Return the [X, Y] coordinate for the center point of the cell that contains the specified text.  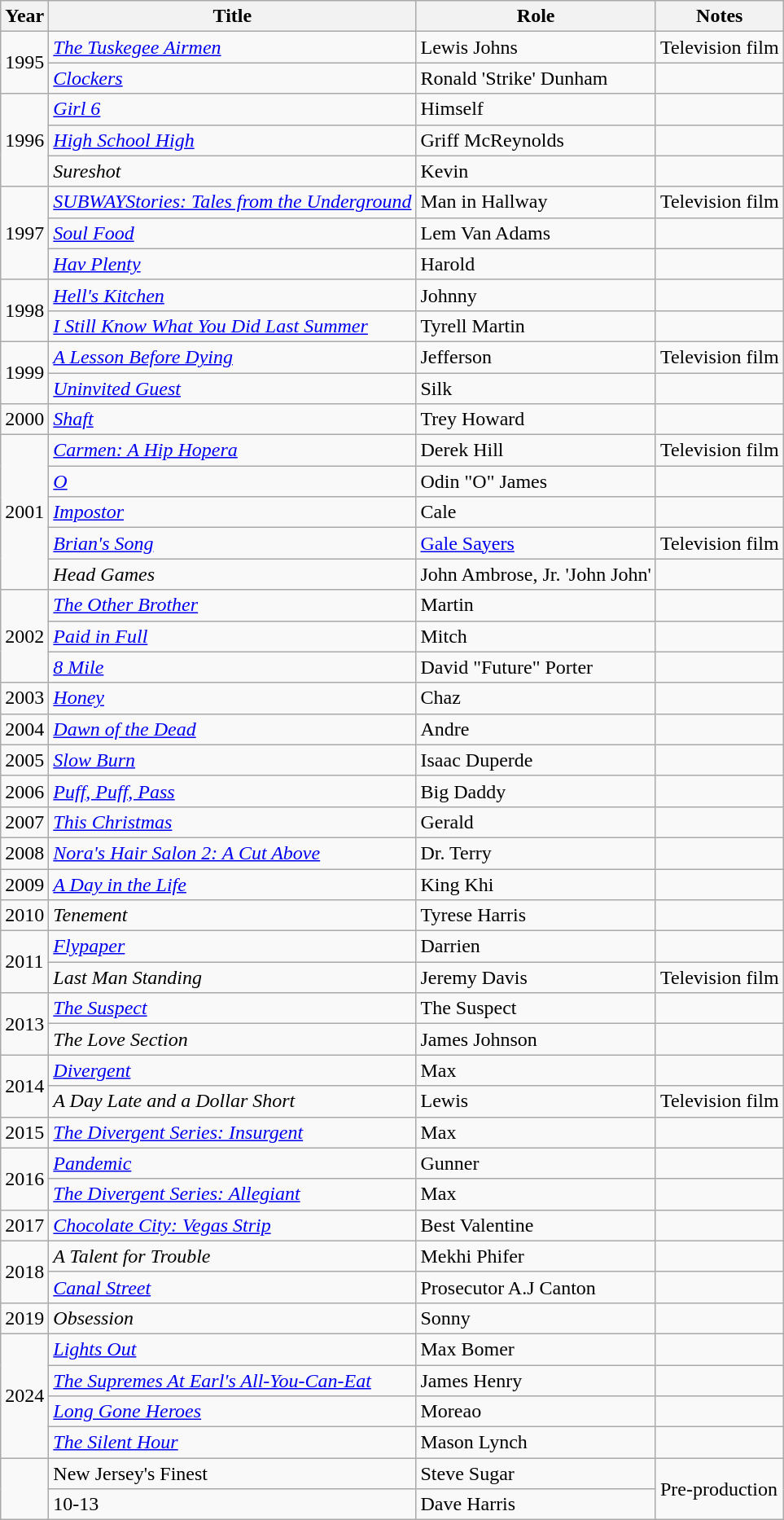
Canal Street [233, 1287]
Girl 6 [233, 109]
1999 [24, 372]
Martin [536, 605]
Tenement [233, 916]
Odin "O" James [536, 481]
Silk [536, 389]
Mitch [536, 636]
King Khi [536, 884]
Gale Sayers [536, 543]
Isaac Duperde [536, 760]
O [233, 481]
1998 [24, 310]
2006 [24, 791]
2011 [24, 962]
Lem Van Adams [536, 233]
SUBWAYStories: Tales from the Underground [233, 202]
Lewis [536, 1101]
A Lesson Before Dying [233, 357]
The Divergent Series: Insurgent [233, 1132]
Slow Burn [233, 760]
Griff McReynolds [536, 140]
Steve Sugar [536, 1474]
The Other Brother [233, 605]
Honey [233, 698]
Notes [720, 16]
Carmen: A Hip Hopera [233, 450]
Year [24, 16]
1996 [24, 140]
Head Games [233, 574]
1997 [24, 233]
The Love Section [233, 1039]
Obsession [233, 1318]
I Still Know What You Did Last Summer [233, 326]
Trey Howard [536, 420]
Brian's Song [233, 543]
2000 [24, 420]
Hav Plenty [233, 264]
Uninvited Guest [233, 389]
2008 [24, 853]
David "Future" Porter [536, 667]
The Supremes At Earl's All-You-Can-Eat [233, 1381]
Last Man Standing [233, 977]
James Johnson [536, 1039]
Man in Hallway [536, 202]
Harold [536, 264]
This Christmas [233, 822]
2016 [24, 1179]
The Tuskegee Airmen [233, 47]
2007 [24, 822]
John Ambrose, Jr. 'John John' [536, 574]
James Henry [536, 1381]
Mekhi Phifer [536, 1256]
Clockers [233, 78]
Chaz [536, 698]
Dave Harris [536, 1505]
Moreao [536, 1412]
A Day in the Life [233, 884]
Tyrell Martin [536, 326]
Nora's Hair Salon 2: A Cut Above [233, 853]
2010 [24, 916]
2009 [24, 884]
Mason Lynch [536, 1443]
Pre-production [720, 1489]
Andre [536, 729]
New Jersey's Finest [233, 1474]
Prosecutor A.J Canton [536, 1287]
2014 [24, 1086]
10-13 [233, 1505]
Divergent [233, 1070]
Paid in Full [233, 636]
The Silent Hour [233, 1443]
2019 [24, 1318]
Jefferson [536, 357]
Kevin [536, 171]
Jeremy Davis [536, 977]
Long Gone Heroes [233, 1412]
Max Bomer [536, 1349]
Impostor [233, 512]
2001 [24, 512]
Gunner [536, 1163]
Pandemic [233, 1163]
Himself [536, 109]
Cale [536, 512]
2018 [24, 1272]
Big Daddy [536, 791]
Title [233, 16]
Puff, Puff, Pass [233, 791]
Ronald 'Strike' Dunham [536, 78]
2004 [24, 729]
2003 [24, 698]
Sureshot [233, 171]
Flypaper [233, 947]
Darrien [536, 947]
Best Valentine [536, 1225]
Role [536, 16]
Chocolate City: Vegas Strip [233, 1225]
2002 [24, 636]
Shaft [233, 420]
2017 [24, 1225]
8 Mile [233, 667]
Gerald [536, 822]
A Day Late and a Dollar Short [233, 1101]
A Talent for Trouble [233, 1256]
Johnny [536, 295]
Soul Food [233, 233]
Hell's Kitchen [233, 295]
2005 [24, 760]
Lewis Johns [536, 47]
Sonny [536, 1318]
The Divergent Series: Allegiant [233, 1194]
High School High [233, 140]
Lights Out [233, 1349]
Dawn of the Dead [233, 729]
Tyrese Harris [536, 916]
Dr. Terry [536, 853]
2015 [24, 1132]
1995 [24, 63]
2013 [24, 1024]
Derek Hill [536, 450]
2024 [24, 1395]
